Find where the given text appears and provide that cell's center as [x, y] coordinate. 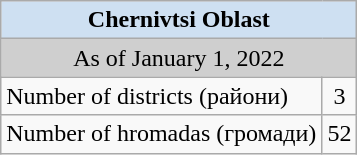
Number of districts (райони) [162, 96]
3 [340, 96]
Chernivtsi Oblast [179, 20]
Number of hromadas (громади) [162, 134]
As of January 1, 2022 [179, 58]
52 [340, 134]
